Find where the given text appears and provide that cell's center as [x, y] coordinate. 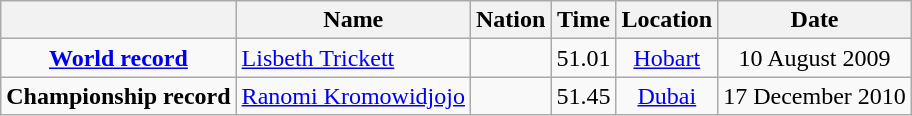
Time [584, 20]
10 August 2009 [815, 58]
51.45 [584, 96]
Nation [510, 20]
Dubai [667, 96]
Championship record [118, 96]
Lisbeth Trickett [353, 58]
Name [353, 20]
Hobart [667, 58]
World record [118, 58]
Date [815, 20]
Ranomi Kromowidjojo [353, 96]
17 December 2010 [815, 96]
Location [667, 20]
51.01 [584, 58]
